Locate the cell with the specified text and output its (x, y) center coordinate. 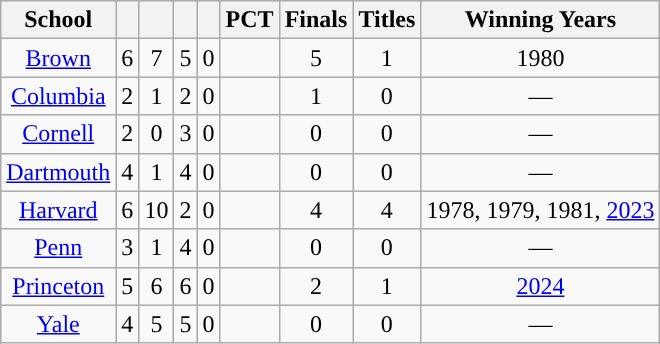
Winning Years (540, 20)
7 (156, 58)
Columbia (58, 96)
School (58, 20)
2024 (540, 286)
Cornell (58, 134)
PCT (250, 20)
Titles (387, 20)
1980 (540, 58)
1978, 1979, 1981, 2023 (540, 210)
Harvard (58, 210)
Brown (58, 58)
10 (156, 210)
Dartmouth (58, 172)
Penn (58, 248)
Princeton (58, 286)
Yale (58, 324)
Finals (316, 20)
